Extract the [X, Y] coordinate from the center of the cell holding the provided text.  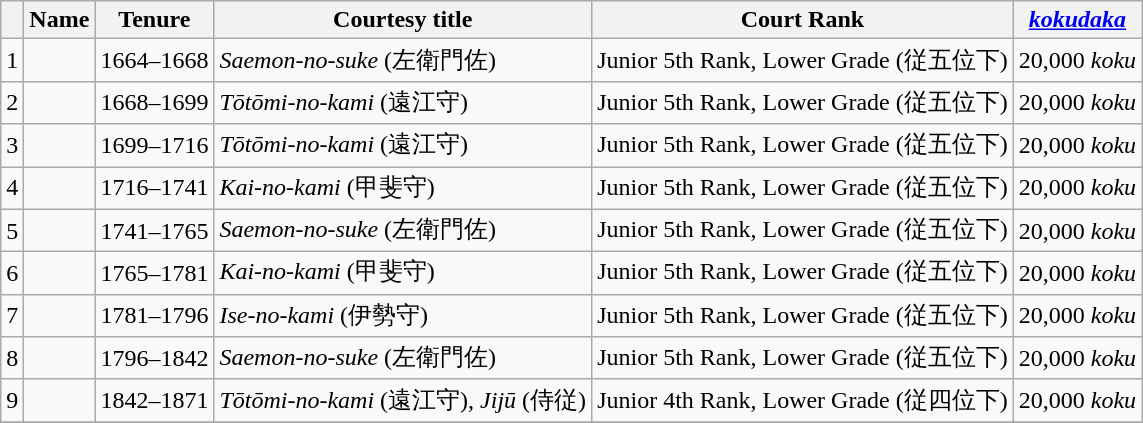
9 [12, 400]
1664–1668 [154, 60]
Junior 4th Rank, Lower Grade (従四位下) [803, 400]
1765–1781 [154, 274]
1716–1741 [154, 188]
1 [12, 60]
Name [60, 20]
6 [12, 274]
Ise-no-kami (伊勢守) [403, 316]
kokudaka [1077, 20]
Tōtōmi-no-kami (遠江守), Jijū (侍従) [403, 400]
2 [12, 102]
1842–1871 [154, 400]
Court Rank [803, 20]
1796–1842 [154, 358]
3 [12, 146]
Courtesy title [403, 20]
1741–1765 [154, 230]
8 [12, 358]
4 [12, 188]
5 [12, 230]
1781–1796 [154, 316]
7 [12, 316]
1699–1716 [154, 146]
Tenure [154, 20]
1668–1699 [154, 102]
